Scan for the cell matching the given text and deliver its (x, y) coordinate at center. 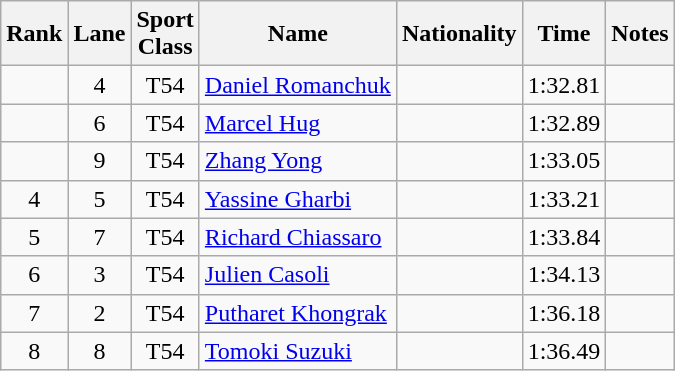
3 (100, 275)
1:33.21 (564, 199)
Yassine Gharbi (298, 199)
Zhang Yong (298, 161)
Name (298, 34)
Time (564, 34)
2 (100, 313)
Julien Casoli (298, 275)
Richard Chiassaro (298, 237)
1:32.81 (564, 85)
1:36.49 (564, 351)
Putharet Khongrak (298, 313)
SportClass (165, 34)
Tomoki Suzuki (298, 351)
Notes (640, 34)
1:34.13 (564, 275)
9 (100, 161)
Rank (34, 34)
Marcel Hug (298, 123)
1:36.18 (564, 313)
Daniel Romanchuk (298, 85)
Nationality (459, 34)
Lane (100, 34)
1:33.05 (564, 161)
1:33.84 (564, 237)
1:32.89 (564, 123)
